Extract the [X, Y] coordinate from the center of the cell holding the provided text.  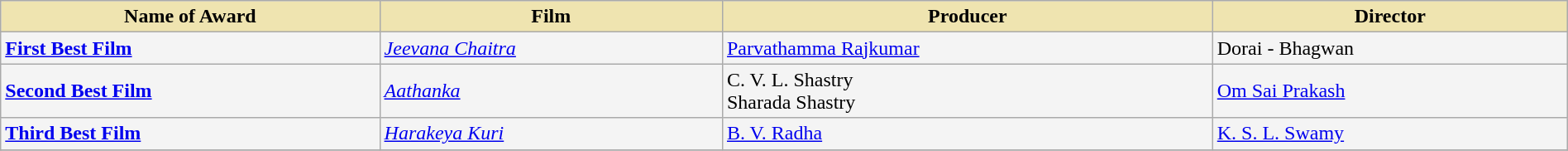
Harakeya Kuri [551, 134]
Dorai - Bhagwan [1389, 48]
Om Sai Prakash [1389, 91]
Second Best Film [190, 91]
Aathanka [551, 91]
Name of Award [190, 17]
Producer [968, 17]
Film [551, 17]
B. V. Radha [968, 134]
Third Best Film [190, 134]
C. V. L. ShastrySharada Shastry [968, 91]
Parvathamma Rajkumar [968, 48]
Jeevana Chaitra [551, 48]
Director [1389, 17]
K. S. L. Swamy [1389, 134]
First Best Film [190, 48]
